Determine the [X, Y] coordinate at the center of the cell enclosing the given text.  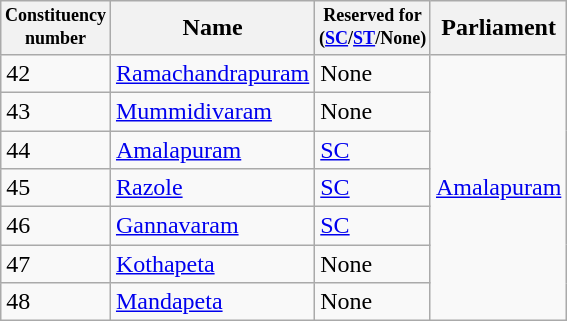
Mummidivaram [212, 111]
Mandapeta [212, 302]
Parliament [498, 28]
Razole [212, 188]
45 [56, 188]
44 [56, 150]
42 [56, 73]
48 [56, 302]
Kothapeta [212, 264]
Constituency number [56, 28]
Ramachandrapuram [212, 73]
46 [56, 226]
Gannavaram [212, 226]
43 [56, 111]
47 [56, 264]
Reserved for(SC/ST/None) [373, 28]
Name [212, 28]
